Find where the given text appears and provide that cell's center as [X, Y] coordinate. 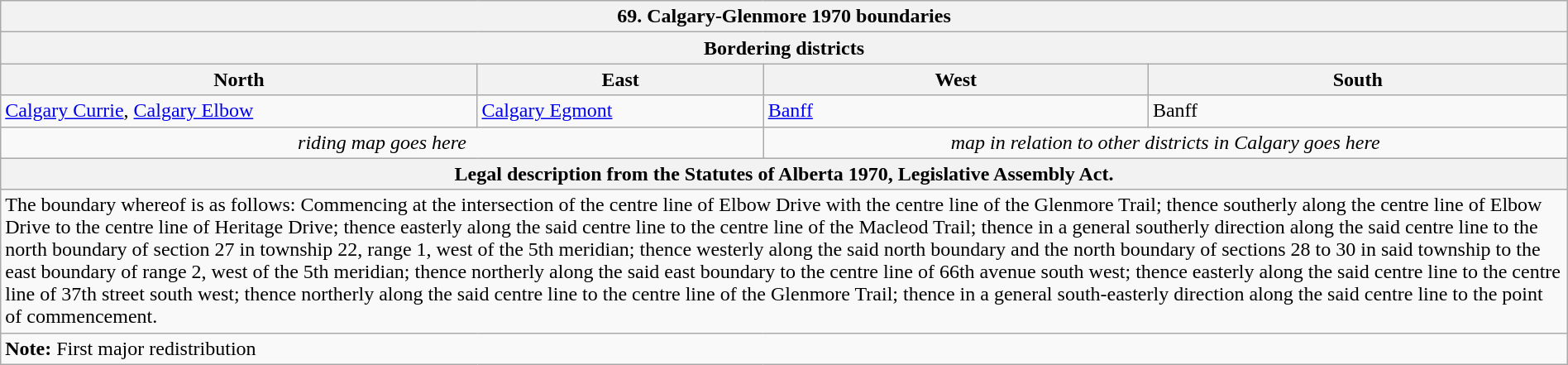
Legal description from the Statutes of Alberta 1970, Legislative Assembly Act. [784, 174]
South [1358, 79]
Note: First major redistribution [784, 348]
riding map goes here [382, 142]
Bordering districts [784, 48]
map in relation to other districts in Calgary goes here [1165, 142]
69. Calgary-Glenmore 1970 boundaries [784, 17]
North [239, 79]
Calgary Currie, Calgary Elbow [239, 111]
East [620, 79]
West [956, 79]
Calgary Egmont [620, 111]
